Pinpoint the cell where the given text exists, returning its [X, Y] midpoint coordinate. 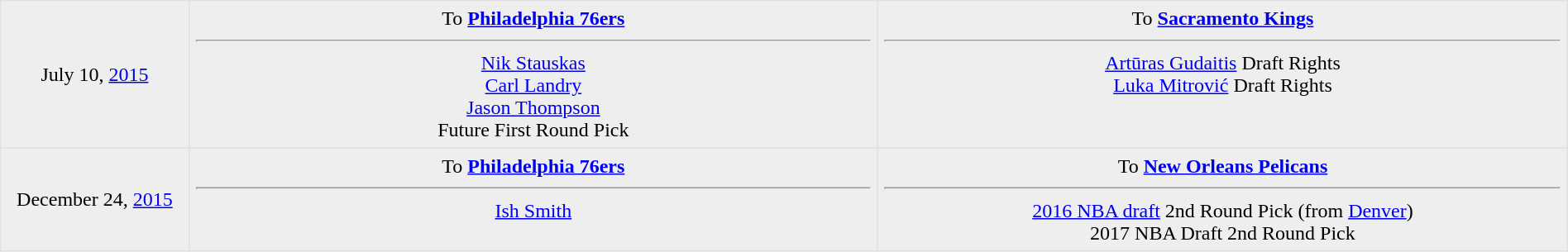
July 10, 2015 [94, 74]
To Philadelphia 76ersNik StauskasCarl LandryJason ThompsonFuture First Round Pick [533, 74]
December 24, 2015 [94, 199]
To Sacramento KingsArtūras Gudaitis Draft RightsLuka Mitrović Draft Rights [1223, 74]
To Philadelphia 76ersIsh Smith [533, 199]
To New Orleans Pelicans2016 NBA draft 2nd Round Pick (from Denver)2017 NBA Draft 2nd Round Pick [1223, 199]
